Find where the given text appears and provide that cell's center as [X, Y] coordinate. 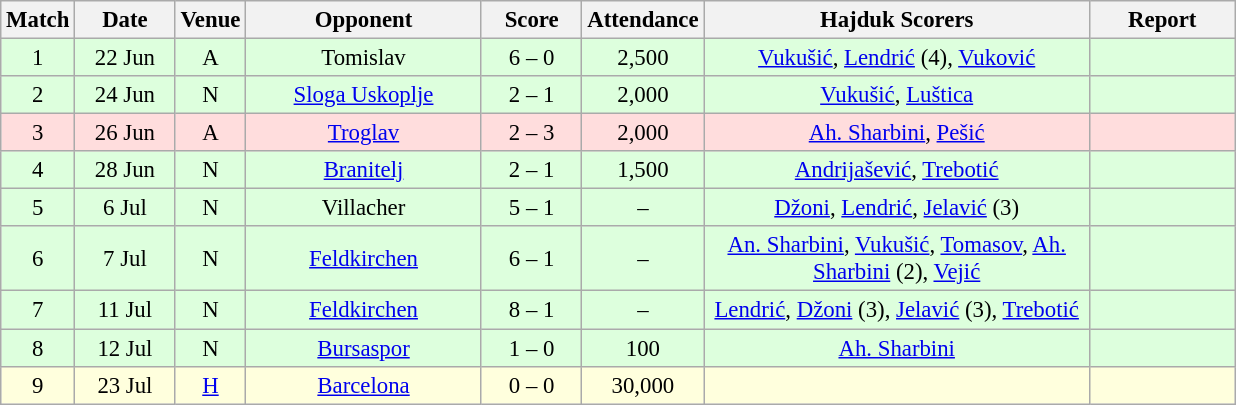
2,500 [643, 58]
Report [1162, 20]
Andrijašević, Trebotić [897, 170]
Džoni, Lendrić, Jelavić (3) [897, 208]
23 Jul [126, 385]
Score [532, 20]
6 – 1 [532, 258]
Vukušić, Lendrić (4), Vuković [897, 58]
5 – 1 [532, 208]
8 [38, 348]
1 – 0 [532, 348]
5 [38, 208]
H [210, 385]
Venue [210, 20]
An. Sharbini, Vukušić, Tomasov, Ah. Sharbini (2), Vejić [897, 258]
100 [643, 348]
2 – 3 [532, 133]
Match [38, 20]
7 Jul [126, 258]
1 [38, 58]
26 Jun [126, 133]
Date [126, 20]
9 [38, 385]
28 Jun [126, 170]
Tomislav [364, 58]
24 Jun [126, 95]
Sloga Uskoplje [364, 95]
2 [38, 95]
Branitelj [364, 170]
7 [38, 310]
Opponent [364, 20]
3 [38, 133]
Attendance [643, 20]
12 Jul [126, 348]
Vukušić, Luštica [897, 95]
8 – 1 [532, 310]
Barcelona [364, 385]
Bursaspor [364, 348]
Lendrić, Džoni (3), Jelavić (3), Trebotić [897, 310]
0 – 0 [532, 385]
Troglav [364, 133]
6 Jul [126, 208]
30,000 [643, 385]
6 [38, 258]
Hajduk Scorers [897, 20]
Villacher [364, 208]
6 – 0 [532, 58]
4 [38, 170]
1,500 [643, 170]
Ah. Sharbini [897, 348]
Ah. Sharbini, Pešić [897, 133]
22 Jun [126, 58]
11 Jul [126, 310]
